Pinpoint the cell where the given text exists, returning its [x, y] midpoint coordinate. 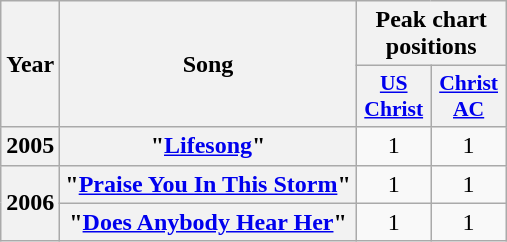
Year [30, 64]
2006 [30, 203]
"Does Anybody Hear Her" [208, 222]
"Praise You In This Storm" [208, 184]
Christ AC [468, 96]
Peak chart positions [431, 34]
"Lifesong" [208, 146]
2005 [30, 146]
US Christ [394, 96]
Song [208, 64]
